For the text-containing cell, return its midpoint in [X, Y] coordinate format. 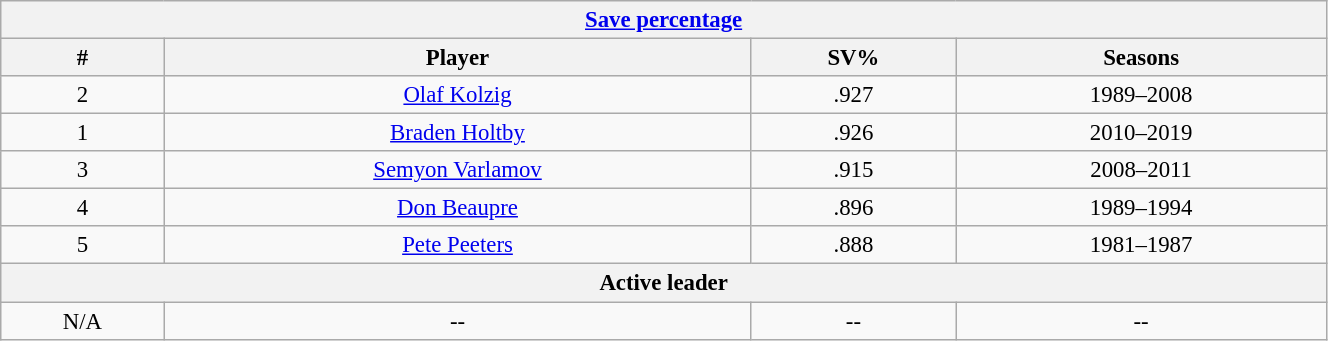
Active leader [664, 283]
# [82, 58]
3 [82, 170]
2010–2019 [1142, 133]
2 [82, 95]
N/A [82, 321]
SV% [854, 58]
Seasons [1142, 58]
.888 [854, 245]
Pete Peeters [458, 245]
.896 [854, 208]
1981–1987 [1142, 245]
Semyon Varlamov [458, 170]
5 [82, 245]
2008–2011 [1142, 170]
1989–1994 [1142, 208]
Braden Holtby [458, 133]
Player [458, 58]
.926 [854, 133]
.915 [854, 170]
.927 [854, 95]
1 [82, 133]
1989–2008 [1142, 95]
4 [82, 208]
Save percentage [664, 20]
Don Beaupre [458, 208]
Olaf Kolzig [458, 95]
